Detect which cell encompasses the target text, then output its (x, y) center coordinate. 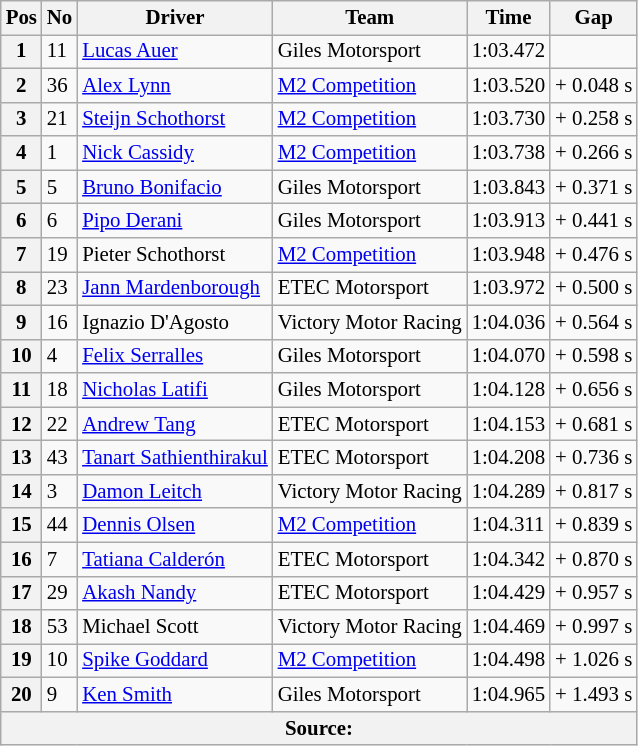
Damon Leitch (174, 491)
+ 0.656 s (594, 390)
1:03.913 (508, 221)
Felix Serralles (174, 356)
Driver (174, 18)
Pipo Derani (174, 221)
+ 0.839 s (594, 525)
Spike Goddard (174, 661)
1:03.843 (508, 187)
15 (22, 525)
1:03.520 (508, 85)
+ 0.736 s (594, 458)
12 (22, 424)
Michael Scott (174, 627)
+ 0.817 s (594, 491)
23 (60, 288)
+ 0.997 s (594, 627)
20 (22, 695)
Jann Mardenborough (174, 288)
1:04.289 (508, 491)
+ 0.564 s (594, 322)
1:04.342 (508, 559)
Ken Smith (174, 695)
1:04.498 (508, 661)
43 (60, 458)
+ 0.371 s (594, 187)
1:04.036 (508, 322)
+ 0.870 s (594, 559)
+ 0.266 s (594, 153)
Pos (22, 18)
29 (60, 593)
1:03.972 (508, 288)
Gap (594, 18)
Source: (319, 728)
+ 0.258 s (594, 119)
36 (60, 85)
1:04.469 (508, 627)
1:04.965 (508, 695)
Andrew Tang (174, 424)
1:04.429 (508, 593)
+ 0.598 s (594, 356)
1:03.730 (508, 119)
Akash Nandy (174, 593)
1:03.472 (508, 51)
1:04.128 (508, 390)
1:04.311 (508, 525)
Tanart Sathienthirakul (174, 458)
1:03.948 (508, 255)
No (60, 18)
1:03.738 (508, 153)
21 (60, 119)
8 (22, 288)
Bruno Bonifacio (174, 187)
13 (22, 458)
Alex Lynn (174, 85)
1:04.208 (508, 458)
53 (60, 627)
+ 0.441 s (594, 221)
+ 0.476 s (594, 255)
22 (60, 424)
+ 0.681 s (594, 424)
+ 0.048 s (594, 85)
Pieter Schothorst (174, 255)
1:04.153 (508, 424)
Nick Cassidy (174, 153)
Time (508, 18)
+ 0.957 s (594, 593)
Steijn Schothorst (174, 119)
+ 1.493 s (594, 695)
+ 0.500 s (594, 288)
1:04.070 (508, 356)
44 (60, 525)
14 (22, 491)
Tatiana Calderón (174, 559)
Nicholas Latifi (174, 390)
Dennis Olsen (174, 525)
Lucas Auer (174, 51)
2 (22, 85)
Team (370, 18)
Ignazio D'Agosto (174, 322)
+ 1.026 s (594, 661)
17 (22, 593)
